Identify which cell holds the provided text, then report its [X, Y] central coordinate. 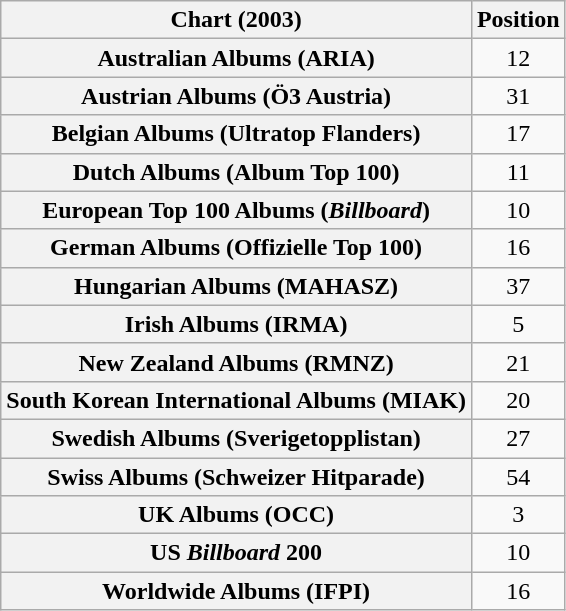
Chart (2003) [236, 20]
37 [518, 286]
Swedish Albums (Sverigetopplistan) [236, 438]
Hungarian Albums (MAHASZ) [236, 286]
5 [518, 324]
20 [518, 400]
27 [518, 438]
Irish Albums (IRMA) [236, 324]
New Zealand Albums (RMNZ) [236, 362]
11 [518, 172]
Worldwide Albums (IFPI) [236, 591]
Austrian Albums (Ö3 Austria) [236, 96]
German Albums (Offizielle Top 100) [236, 248]
European Top 100 Albums (Billboard) [236, 210]
31 [518, 96]
21 [518, 362]
South Korean International Albums (MIAK) [236, 400]
Position [518, 20]
12 [518, 58]
US Billboard 200 [236, 553]
Dutch Albums (Album Top 100) [236, 172]
Swiss Albums (Schweizer Hitparade) [236, 477]
54 [518, 477]
UK Albums (OCC) [236, 515]
17 [518, 134]
Belgian Albums (Ultratop Flanders) [236, 134]
3 [518, 515]
Australian Albums (ARIA) [236, 58]
